Find where the given text appears and provide that cell's center as [x, y] coordinate. 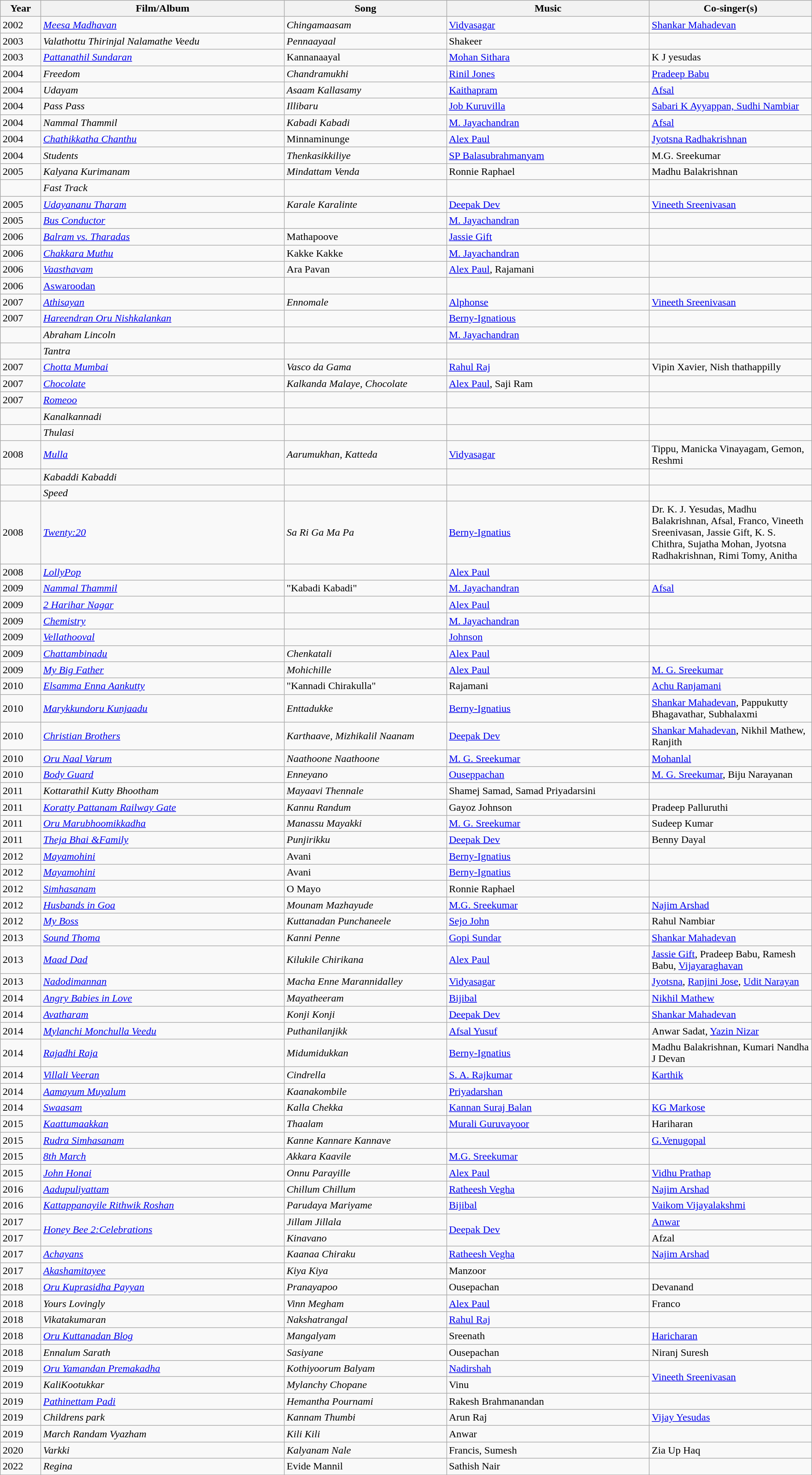
Alex Paul, Saji Ram [548, 384]
2002 [21, 25]
Kannanaayal [366, 57]
Kattappanayile Rithwik Roshan [162, 1205]
Maad Dad [162, 960]
Cindrella [366, 1075]
Illibaru [366, 106]
Nadirshah [548, 1369]
Koratty Pattanam Railway Gate [162, 807]
Shamej Samad, Samad Priyadarsini [548, 791]
Kanalkannadi [162, 416]
Gayoz Johnson [548, 807]
Chillum Chillum [366, 1189]
Vipin Xavier, Nish thathappilly [731, 367]
Ara Pavan [366, 270]
Macha Enne Marannidalley [366, 982]
Kakke Kakke [366, 253]
Chandramukhi [366, 74]
KaliKootukkar [162, 1385]
My Big Father [162, 670]
Chattambinadu [162, 654]
Afsal Yusuf [548, 1031]
Valathottu Thirinjal Nalamathe Veedu [162, 41]
Bus Conductor [162, 221]
Yours Lovingly [162, 1303]
Kottarathil Kutty Bhootham [162, 791]
Thenkasikkiliye [366, 155]
Oru Kuttanadan Blog [162, 1336]
Sreenath [548, 1336]
Oru Naal Varum [162, 758]
Kannan Suraj Balan [548, 1108]
Kaanakombile [366, 1091]
Pennaayaal [366, 41]
O Mayo [366, 889]
Varkki [162, 1450]
Madhu Balakrishnan [731, 171]
Athisayan [162, 302]
Akashamitayee [162, 1271]
Angry Babies in Love [162, 998]
Mohan Sithara [548, 57]
Alphonse [548, 302]
K J yesudas [731, 57]
Sasiyane [366, 1352]
Sudeep Kumar [731, 824]
Oru Yamandan Premakadha [162, 1369]
Franco [731, 1303]
Kabadi Kabadi [366, 123]
Minnaminunge [366, 139]
Haricharan [731, 1336]
Gopi Sundar [548, 938]
Pradeep Palluruthi [731, 807]
Sa Ri Ga Ma Pa [366, 533]
Afzal [731, 1238]
Tantra [162, 351]
Elsamma Enna Aankutty [162, 686]
Onnu Parayille [366, 1173]
Kaanaa Chiraku [366, 1254]
M. G. Sreekumar, Biju Narayanan [731, 774]
Tippu, Manicka Vinayagam, Gemon, Reshmi [731, 454]
S. A. Rajkumar [548, 1075]
Manassu Mayakki [366, 824]
Jassie Gift [548, 237]
Chocolate [162, 384]
Vinn Megham [366, 1303]
Mangalyam [366, 1336]
Theja Bhai &Family [162, 840]
Punjirikku [366, 840]
Aarumukhan, Katteda [366, 454]
Kanne Kannare Kannave [366, 1140]
Kalla Chekka [366, 1108]
Puthanilanjikk [366, 1031]
Honey Bee 2:Celebrations [162, 1230]
Romeoo [162, 400]
Ennalum Sarath [162, 1352]
Midumidukkan [366, 1052]
Ennomale [366, 302]
Mohichille [366, 670]
Francis, Sumesh [548, 1450]
Kilukile Chirikana [366, 960]
Pass Pass [162, 106]
Niranj Suresh [731, 1352]
LollyPop [162, 572]
Thaalam [366, 1124]
Thulasi [162, 432]
Karthik [731, 1075]
Jillam Jillala [366, 1222]
Evide Mannil [366, 1466]
Asaam Kallasamy [366, 90]
Abraham Lincoln [162, 335]
Rudra Simhasanam [162, 1140]
Jassie Gift, Pradeep Babu, Ramesh Babu, Vijayaraghavan [731, 960]
Film/Album [162, 9]
Vidhu Prathap [731, 1173]
Sathish Nair [548, 1466]
Achayans [162, 1254]
"Kabadi Kabadi" [366, 588]
8th March [162, 1157]
Enttadukke [366, 708]
Naathoone Naathoone [366, 758]
Mounam Mazhayude [366, 905]
Anwar Sadat, Yazin Nizar [731, 1031]
Vellathooval [162, 637]
Chenkatali [366, 654]
Rajamani [548, 686]
Alex Paul, Rajamani [548, 270]
Kiya Kiya [366, 1271]
Kalkanda Malaye, Chocolate [366, 384]
Mohanlal [731, 758]
Childrens park [162, 1418]
Chingamaasam [366, 25]
Zia Up Haq [731, 1450]
Speed [162, 493]
"Kannadi Chirakulla" [366, 686]
Chotta Mumbai [162, 367]
Kalyana Kurimanam [162, 171]
Ouseppachan [548, 774]
Vikatakumaran [162, 1319]
Kanni Penne [366, 938]
Job Kuruvilla [548, 106]
Oru Kuprasidha Payyan [162, 1287]
Mindattam Venda [366, 171]
Villali Veeran [162, 1075]
Udayam [162, 90]
SP Balasubrahmanyam [548, 155]
G.Venugopal [731, 1140]
Vinu [548, 1385]
Kuttanadan Punchaneele [366, 921]
Enneyano [366, 774]
Kaattumaakkan [162, 1124]
Balram vs. Tharadas [162, 237]
Johnson [548, 637]
Rakesh Brahmanandan [548, 1401]
Aswaroodan [162, 286]
Christian Brothers [162, 736]
Karthaave, Mizhikalil Naanam [366, 736]
Vaikom Vijayalakshmi [731, 1205]
Karale Karalinte [366, 204]
Benny Dayal [731, 840]
Rajadhi Raja [162, 1052]
Pranayapoo [366, 1287]
Kinavano [366, 1238]
Devanand [731, 1287]
Regina [162, 1466]
Kothiyoorum Balyam [366, 1369]
Kalyanam Nale [366, 1450]
Vaasthavam [162, 270]
Pathinettam Padi [162, 1401]
Aamayum Muyalum [162, 1091]
Sabari K Ayyappan, Sudhi Nambiar [731, 106]
Berny-Ignatious [548, 318]
Shankar Mahadevan, Nikhil Mathew, Ranjith [731, 736]
Parudaya Mariyame [366, 1205]
Mylanchy Chopane [366, 1385]
Sound Thoma [162, 938]
Udayananu Tharam [162, 204]
Mayatheeram [366, 998]
Pattanathil Sundaran [162, 57]
Vasco da Gama [366, 367]
Rinil Jones [548, 74]
Konji Konji [366, 1014]
Nakshatrangal [366, 1319]
Simhasanam [162, 889]
Arun Raj [548, 1418]
March Randam Vyazham [162, 1434]
Students [162, 155]
Jyotsna Radhakrishnan [731, 139]
Kannam Thumbi [366, 1418]
Mayaavi Thennale [366, 791]
Meesa Madhavan [162, 25]
Song [366, 9]
Oru Marubhoomikkadha [162, 824]
Music [548, 9]
Twenty:20 [162, 533]
Co-singer(s) [731, 9]
2 Harihar Nagar [162, 605]
2020 [21, 1450]
Freedom [162, 74]
2022 [21, 1466]
Pradeep Babu [731, 74]
Aadupuliyattam [162, 1189]
Priyadarshan [548, 1091]
Vijay Yesudas [731, 1418]
Sejo John [548, 921]
KG Markose [731, 1108]
Hareendran Oru Nishkalankan [162, 318]
Chathikkatha Chanthu [162, 139]
Achu Ranjamani [731, 686]
Mathapoove [366, 237]
Akkara Kaavile [366, 1157]
Hariharan [731, 1124]
Fast Track [162, 188]
Swaasam [162, 1108]
Murali Guruvayoor [548, 1124]
Marykkundoru Kunjaadu [162, 708]
Nadodimannan [162, 982]
My Boss [162, 921]
Kaithapram [548, 90]
Body Guard [162, 774]
Avatharam [162, 1014]
Chemistry [162, 621]
Rahul Nambiar [731, 921]
Kabaddi Kabaddi [162, 477]
Mylanchi Monchulla Veedu [162, 1031]
Hemantha Pournami [366, 1401]
Manzoor [548, 1271]
Shankar Mahadevan, Pappukutty Bhagavathar, Subhalaxmi [731, 708]
Kannu Randum [366, 807]
Mulla [162, 454]
Kili Kili [366, 1434]
Shakeer [548, 41]
Husbands in Goa [162, 905]
Nikhil Mathew [731, 998]
Madhu Balakrishnan, Kumari Nandha J Devan [731, 1052]
Chakkara Muthu [162, 253]
John Honai [162, 1173]
Jyotsna, Ranjini Jose, Udit Narayan [731, 982]
Year [21, 9]
